Locate the cell with the specified text and output its (x, y) center coordinate. 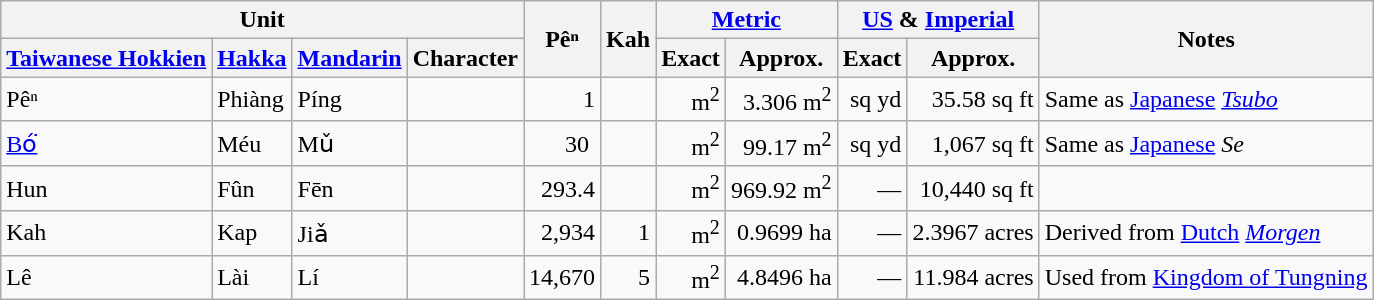
Same as Japanese Tsubo (1206, 100)
5 (628, 278)
0.9699 ha (781, 234)
2,934 (562, 234)
Fēn (350, 188)
US & Imperial (938, 20)
Mandarin (350, 58)
969.92 m2 (781, 188)
Phiàng (252, 100)
Character (465, 58)
2.3967 acres (973, 234)
Jiǎ (350, 234)
99.17 m2 (781, 144)
Bó͘ (106, 144)
30 (562, 144)
Metric (746, 20)
11.984 acres (973, 278)
Hakka (252, 58)
Lí (350, 278)
Mǔ (350, 144)
Used from Kingdom of Tungning (1206, 278)
Lài (252, 278)
Kap (252, 234)
Lê (106, 278)
Derived from Dutch Morgen (1206, 234)
14,670 (562, 278)
Méu (252, 144)
Hun (106, 188)
Same as Japanese Se (1206, 144)
1,067 sq ft (973, 144)
Notes (1206, 39)
Fûn (252, 188)
35.58 sq ft (973, 100)
Píng (350, 100)
3.306 m2 (781, 100)
Taiwanese Hokkien (106, 58)
4.8496 ha (781, 278)
293.4 (562, 188)
10,440 sq ft (973, 188)
Unit (262, 20)
